Return the (X, Y) coordinate for the center point of the cell that contains the specified text.  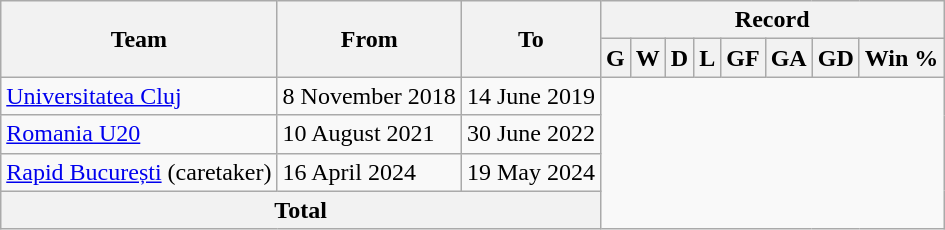
10 August 2021 (369, 134)
Rapid București (caretaker) (139, 172)
D (679, 58)
Team (139, 39)
8 November 2018 (369, 96)
G (615, 58)
W (648, 58)
GA (788, 58)
14 June 2019 (530, 96)
GF (743, 58)
To (530, 39)
GD (836, 58)
Romania U20 (139, 134)
19 May 2024 (530, 172)
From (369, 39)
30 June 2022 (530, 134)
L (708, 58)
Record (772, 20)
Universitatea Cluj (139, 96)
16 April 2024 (369, 172)
Win % (902, 58)
Total (301, 210)
